Locate the cell with the specified text and output its (X, Y) center coordinate. 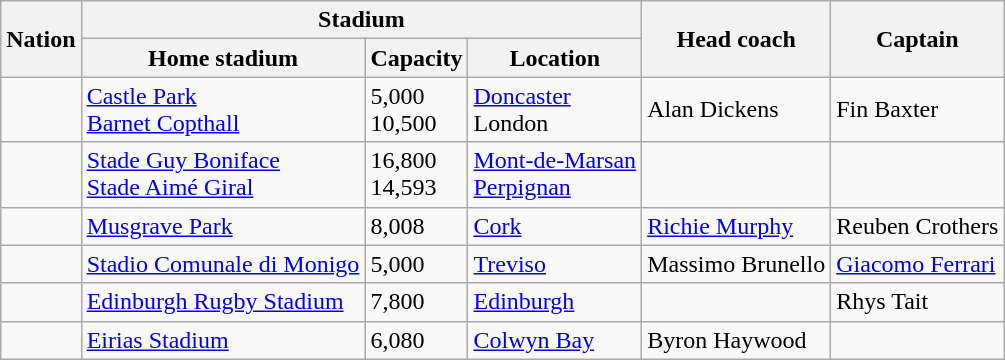
Castle ParkBarnet Copthall (223, 110)
Head coach (736, 39)
7,800 (416, 302)
Eirias Stadium (223, 340)
Home stadium (223, 58)
8,008 (416, 226)
Colwyn Bay (555, 340)
Capacity (416, 58)
Edinburgh (555, 302)
Byron Haywood (736, 340)
Nation (41, 39)
Treviso (555, 264)
Richie Murphy (736, 226)
Cork (555, 226)
5,000 (416, 264)
Stade Guy BonifaceStade Aimé Giral (223, 174)
Stadio Comunale di Monigo (223, 264)
Musgrave Park (223, 226)
Edinburgh Rugby Stadium (223, 302)
Rhys Tait (918, 302)
Mont-de-MarsanPerpignan (555, 174)
16,80014,593 (416, 174)
DoncasterLondon (555, 110)
6,080 (416, 340)
Stadium (361, 20)
Giacomo Ferrari (918, 264)
Massimo Brunello (736, 264)
Fin Baxter (918, 110)
5,00010,500 (416, 110)
Reuben Crothers (918, 226)
Captain (918, 39)
Alan Dickens (736, 110)
Location (555, 58)
